Return [X, Y] of the center of cell containing provided text 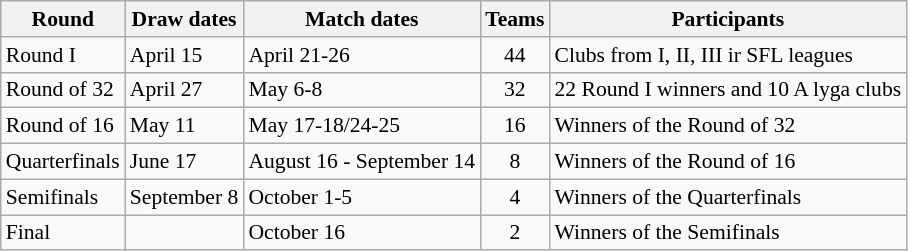
Quarterfinals [63, 162]
Round of 16 [63, 126]
April 21-26 [362, 55]
May 17-18/24-25 [362, 126]
October 1-5 [362, 197]
Draw dates [184, 19]
August 16 - September 14 [362, 162]
44 [514, 55]
Round I [63, 55]
32 [514, 90]
Winners of the Round of 16 [728, 162]
2 [514, 233]
16 [514, 126]
Winners of the Semifinals [728, 233]
Participants [728, 19]
Winners of the Quarterfinals [728, 197]
September 8 [184, 197]
Round [63, 19]
May 11 [184, 126]
8 [514, 162]
April 15 [184, 55]
Match dates [362, 19]
22 Round I winners and 10 A lyga clubs [728, 90]
April 27 [184, 90]
Teams [514, 19]
Semifinals [63, 197]
October 16 [362, 233]
Final [63, 233]
Clubs from I, II, III ir SFL leagues [728, 55]
May 6-8 [362, 90]
Round of 32 [63, 90]
4 [514, 197]
Winners of the Round of 32 [728, 126]
June 17 [184, 162]
